Return the [x, y] coordinate for the center point of the cell that contains the specified text.  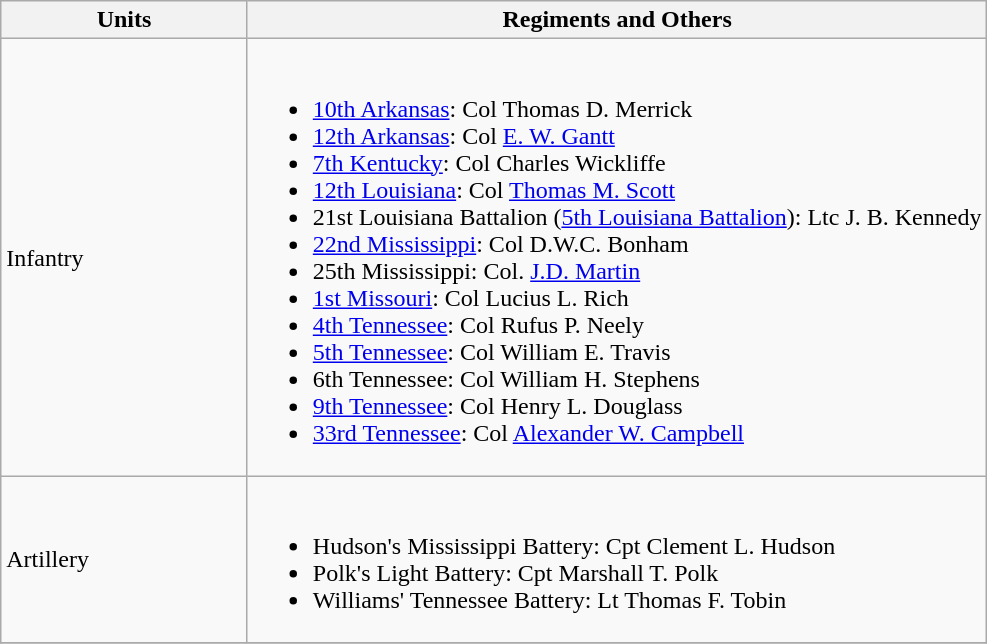
Units [124, 20]
Infantry [124, 258]
Regiments and Others [617, 20]
Artillery [124, 560]
Hudson's Mississippi Battery: Cpt Clement L. HudsonPolk's Light Battery: Cpt Marshall T. PolkWilliams' Tennessee Battery: Lt Thomas F. Tobin [617, 560]
